Return [x, y] of the center of cell containing provided text 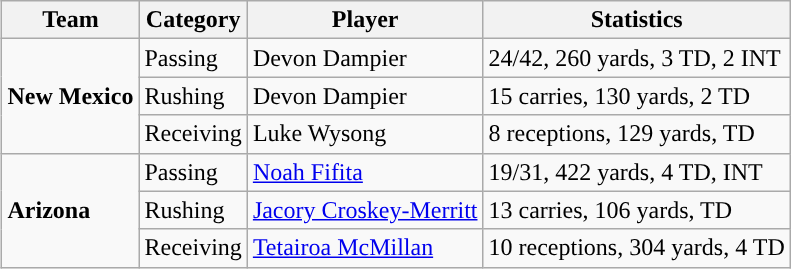
Noah Fifita [365, 172]
10 receptions, 304 yards, 4 TD [636, 248]
8 receptions, 129 yards, TD [636, 134]
15 carries, 130 yards, 2 TD [636, 96]
Team [70, 20]
19/31, 422 yards, 4 TD, INT [636, 172]
Category [193, 20]
13 carries, 106 yards, TD [636, 210]
Tetairoa McMillan [365, 248]
New Mexico [70, 96]
Statistics [636, 20]
Luke Wysong [365, 134]
Player [365, 20]
24/42, 260 yards, 3 TD, 2 INT [636, 58]
Arizona [70, 210]
Jacory Croskey-Merritt [365, 210]
